Determine the [X, Y] coordinate at the center of the cell enclosing the given text.  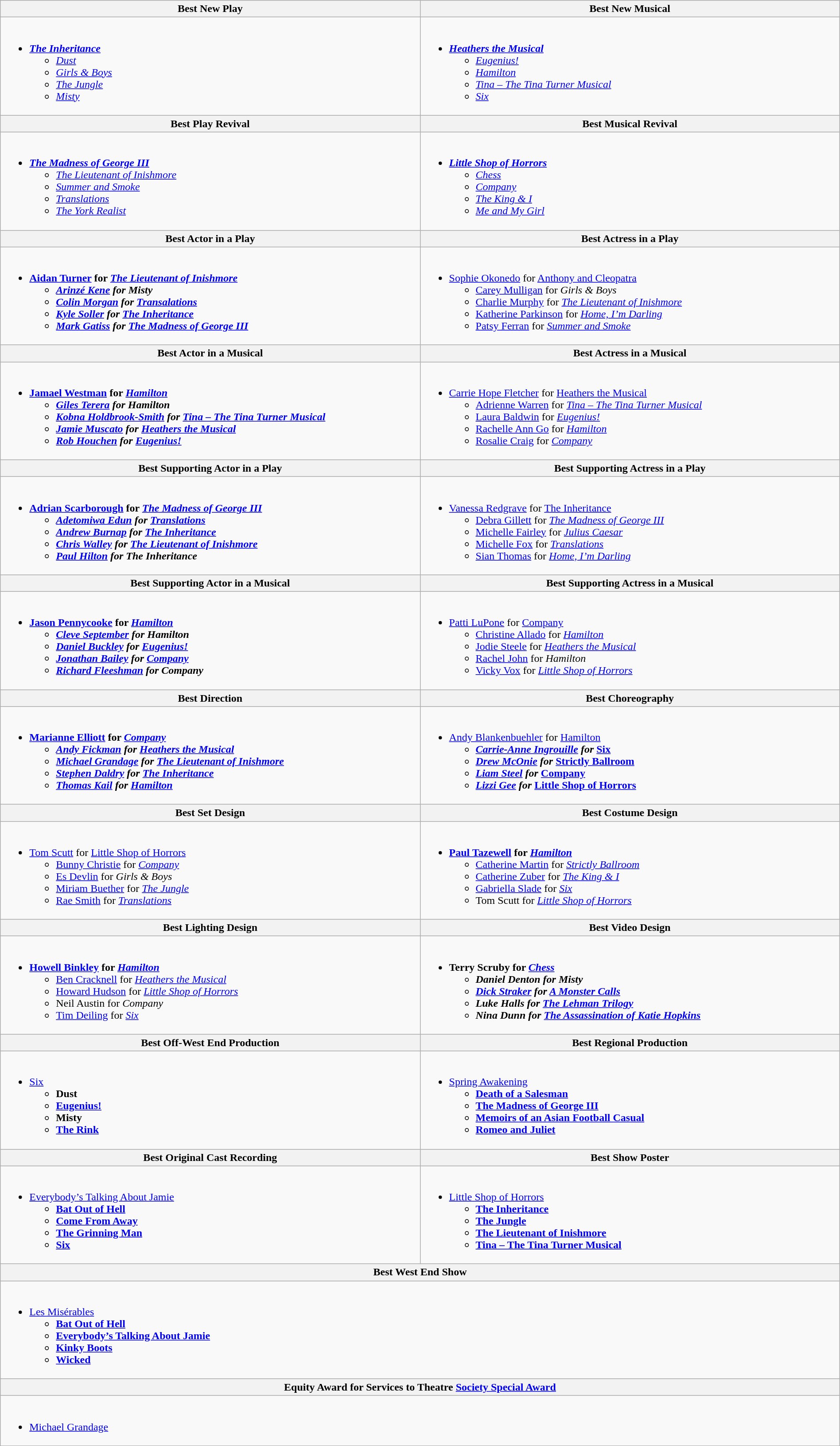
Best Regional Production [630, 1043]
Best Actress in a Play [630, 238]
SixDustEugenius!MistyThe Rink [210, 1100]
Best West End Show [420, 1272]
The InheritanceDustGirls & BoysThe JungleMisty [210, 66]
Heathers the MusicalEugenius!HamiltonTina – The Tina Turner MusicalSix [630, 66]
Best Actor in a Musical [210, 353]
Best New Musical [630, 9]
Best Actress in a Musical [630, 353]
Best Original Cast Recording [210, 1157]
Best Musical Revival [630, 124]
Best New Play [210, 9]
Best Off-West End Production [210, 1043]
Best Actor in a Play [210, 238]
Best Video Design [630, 928]
Howell Binkley for HamiltonBen Cracknell for Heathers the MusicalHoward Hudson for Little Shop of HorrorsNeil Austin for CompanyTim Deiling for Six [210, 985]
Michael Grandage [420, 1420]
Little Shop of HorrorsChessCompanyThe King & IMe and My Girl [630, 181]
Best Supporting Actress in a Musical [630, 583]
Best Costume Design [630, 813]
Jason Pennycooke for HamiltonCleve September for HamiltonDaniel Buckley for Eugenius!Jonathan Bailey for CompanyRichard Fleeshman for Company [210, 640]
Everybody’s Talking About JamieBat Out of HellCome From AwayThe Grinning ManSix [210, 1215]
Equity Award for Services to Theatre Society Special Award [420, 1387]
Best Supporting Actress in a Play [630, 468]
Best Supporting Actor in a Musical [210, 583]
Little Shop of HorrorsThe InheritanceThe JungleThe Lieutenant of InishmoreTina – The Tina Turner Musical [630, 1215]
Best Choreography [630, 698]
Best Show Poster [630, 1157]
Spring AwakeningDeath of a SalesmanThe Madness of George IIIMemoirs of an Asian Football CasualRomeo and Juliet [630, 1100]
Best Set Design [210, 813]
Les MisérablesBat Out of HellEverybody’s Talking About JamieKinky BootsWicked [420, 1330]
Best Supporting Actor in a Play [210, 468]
Best Lighting Design [210, 928]
Best Direction [210, 698]
The Madness of George IIIThe Lieutenant of InishmoreSummer and SmokeTranslationsThe York Realist [210, 181]
Best Play Revival [210, 124]
Tom Scutt for Little Shop of HorrorsBunny Christie for CompanyEs Devlin for Girls & BoysMiriam Buether for The JungleRae Smith for Translations [210, 871]
